For the text-containing cell, return its midpoint in (x, y) coordinate format. 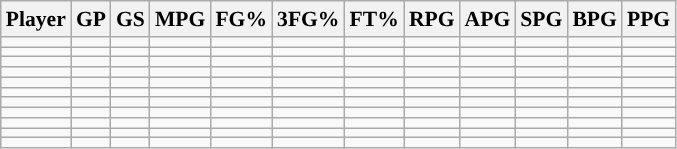
SPG (541, 19)
FG% (241, 19)
3FG% (308, 19)
FT% (374, 19)
PPG (648, 19)
GP (91, 19)
APG (488, 19)
BPG (594, 19)
Player (36, 19)
MPG (180, 19)
GS (130, 19)
RPG (432, 19)
